Scan for the cell matching the given text and deliver its (X, Y) coordinate at center. 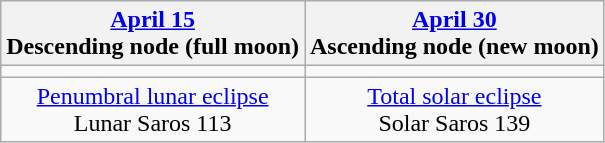
Penumbral lunar eclipseLunar Saros 113 (153, 110)
Total solar eclipseSolar Saros 139 (454, 110)
April 30Ascending node (new moon) (454, 34)
April 15Descending node (full moon) (153, 34)
